For the text-containing cell, return its midpoint in (x, y) coordinate format. 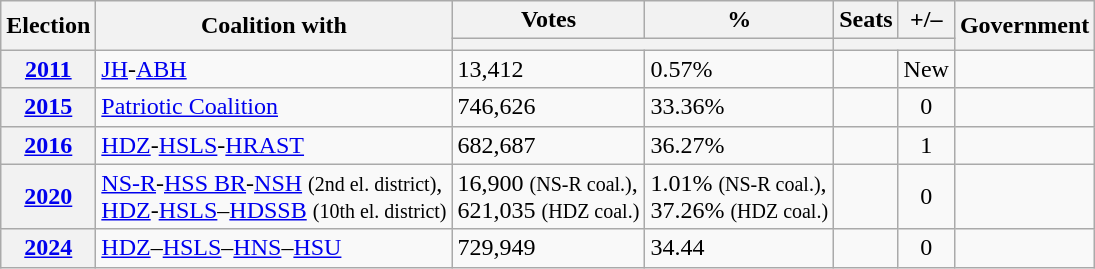
2015 (48, 107)
Government (1024, 26)
+/– (926, 20)
1 (926, 145)
682,687 (548, 145)
Votes (548, 20)
Patriotic Coalition (274, 107)
16,900 (NS-R coal.),621,035 (HDZ coal.) (548, 196)
New (926, 69)
36.27% (740, 145)
0.57% (740, 69)
2011 (48, 69)
Coalition with (274, 26)
2016 (48, 145)
JH-ABH (274, 69)
34.44 (740, 248)
2024 (48, 248)
1.01% (NS-R coal.),37.26% (HDZ coal.) (740, 196)
729,949 (548, 248)
13,412 (548, 69)
746,626 (548, 107)
HDZ-HSLS-HRAST (274, 145)
HDZ–HSLS–HNS–HSU (274, 248)
NS-R-HSS BR-NSH (2nd el. district),HDZ-HSLS–HDSSB (10th el. district) (274, 196)
% (740, 20)
2020 (48, 196)
Election (48, 26)
Seats (866, 20)
33.36% (740, 107)
